Pinpoint the cell where the given text exists, returning its [x, y] midpoint coordinate. 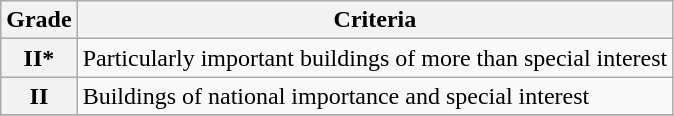
II* [39, 58]
II [39, 96]
Particularly important buildings of more than special interest [375, 58]
Buildings of national importance and special interest [375, 96]
Criteria [375, 20]
Grade [39, 20]
